Extract the (x, y) coordinate from the center of the cell holding the provided text.  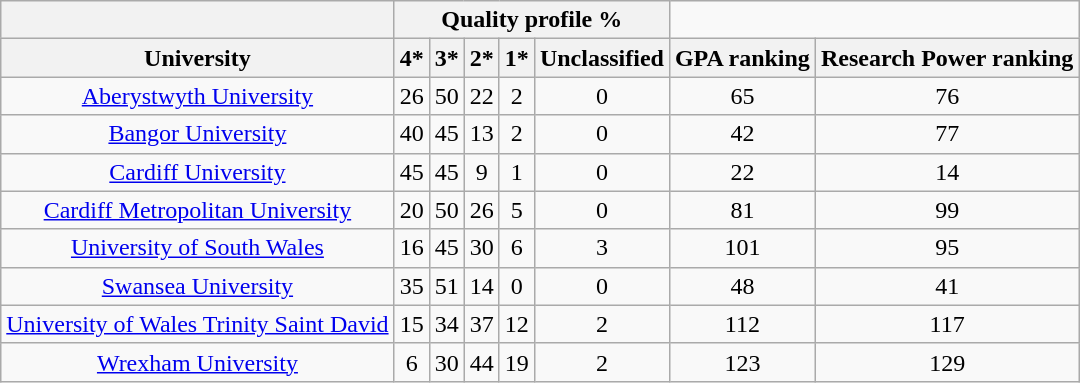
15 (412, 324)
Bangor University (198, 134)
42 (742, 134)
13 (482, 134)
5 (516, 210)
Aberystwyth University (198, 96)
95 (946, 248)
99 (946, 210)
University (198, 58)
65 (742, 96)
12 (516, 324)
37 (482, 324)
129 (946, 362)
77 (946, 134)
9 (482, 172)
19 (516, 362)
Research Power ranking (946, 58)
3* (446, 58)
123 (742, 362)
Swansea University (198, 286)
University of Wales Trinity Saint David (198, 324)
81 (742, 210)
Cardiff Metropolitan University (198, 210)
117 (946, 324)
Cardiff University (198, 172)
20 (412, 210)
3 (602, 248)
48 (742, 286)
16 (412, 248)
112 (742, 324)
51 (446, 286)
34 (446, 324)
1 (516, 172)
2* (482, 58)
4* (412, 58)
76 (946, 96)
1* (516, 58)
Wrexham University (198, 362)
41 (946, 286)
40 (412, 134)
Unclassified (602, 58)
35 (412, 286)
University of South Wales (198, 248)
GPA ranking (742, 58)
44 (482, 362)
101 (742, 248)
Quality profile % (532, 20)
